Find where the given text appears and provide that cell's center as [X, Y] coordinate. 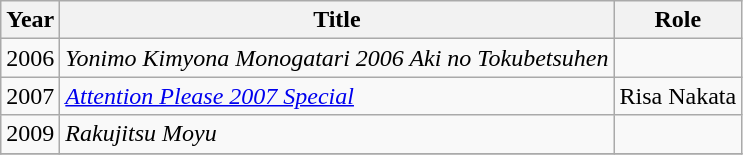
Rakujitsu Moyu [337, 134]
2009 [30, 134]
Year [30, 20]
Yonimo Kimyona Monogatari 2006 Aki no Tokubetsuhen [337, 58]
2006 [30, 58]
Role [678, 20]
Title [337, 20]
Attention Please 2007 Special [337, 96]
Risa Nakata [678, 96]
2007 [30, 96]
